Output the [x, y] coordinate of the center of the cell containing the given text.  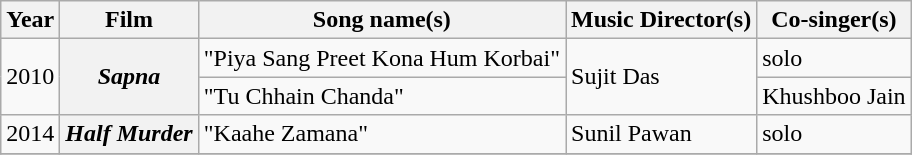
"Piya Sang Preet Kona Hum Korbai" [382, 58]
"Kaahe Zamana" [382, 134]
Co-singer(s) [834, 20]
2010 [30, 77]
Music Director(s) [662, 20]
Khushboo Jain [834, 96]
Sunil Pawan [662, 134]
Song name(s) [382, 20]
"Tu Chhain Chanda" [382, 96]
Year [30, 20]
Sujit Das [662, 77]
2014 [30, 134]
Half Murder [129, 134]
Film [129, 20]
Sapna [129, 77]
